Find where the given text appears and provide that cell's center as [X, Y] coordinate. 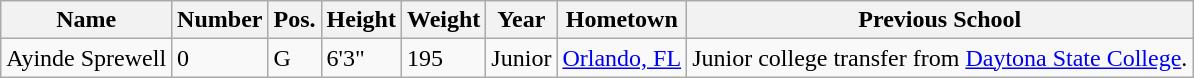
Ayinde Sprewell [86, 58]
Pos. [294, 20]
Number [220, 20]
Junior college transfer from Daytona State College. [940, 58]
Junior [522, 58]
6'3" [361, 58]
Year [522, 20]
195 [443, 58]
G [294, 58]
Orlando, FL [622, 58]
Height [361, 20]
Previous School [940, 20]
Weight [443, 20]
0 [220, 58]
Name [86, 20]
Hometown [622, 20]
